Determine the [x, y] coordinate at the center of the cell enclosing the given text.  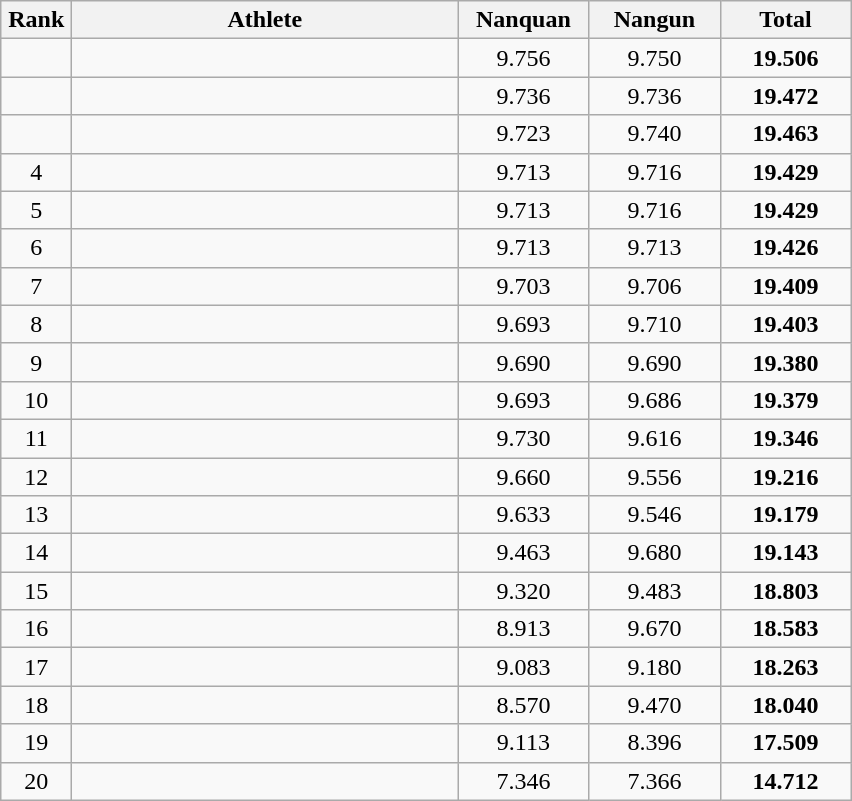
14 [36, 553]
7 [36, 286]
5 [36, 210]
9.703 [524, 286]
9.706 [654, 286]
20 [36, 781]
19 [36, 743]
6 [36, 248]
9.633 [524, 515]
9.470 [654, 705]
4 [36, 172]
9.730 [524, 438]
19.143 [786, 553]
7.346 [524, 781]
8.913 [524, 629]
19.426 [786, 248]
14.712 [786, 781]
9.556 [654, 477]
9.320 [524, 591]
9.680 [654, 553]
9.740 [654, 134]
17.509 [786, 743]
19.179 [786, 515]
19.463 [786, 134]
9.670 [654, 629]
Nangun [654, 20]
9.546 [654, 515]
9 [36, 362]
19.403 [786, 324]
9.660 [524, 477]
16 [36, 629]
Rank [36, 20]
8.570 [524, 705]
Nanquan [524, 20]
18.583 [786, 629]
18.040 [786, 705]
19.409 [786, 286]
19.379 [786, 400]
7.366 [654, 781]
18 [36, 705]
19.216 [786, 477]
9.723 [524, 134]
11 [36, 438]
9.463 [524, 553]
9.113 [524, 743]
12 [36, 477]
9.180 [654, 667]
Athlete [265, 20]
9.710 [654, 324]
Total [786, 20]
13 [36, 515]
9.483 [654, 591]
9.616 [654, 438]
19.472 [786, 96]
9.756 [524, 58]
19.506 [786, 58]
10 [36, 400]
9.083 [524, 667]
9.686 [654, 400]
19.380 [786, 362]
18.263 [786, 667]
8.396 [654, 743]
9.750 [654, 58]
18.803 [786, 591]
15 [36, 591]
19.346 [786, 438]
8 [36, 324]
17 [36, 667]
